Determine the [x, y] coordinate at the center of the cell enclosing the given text.  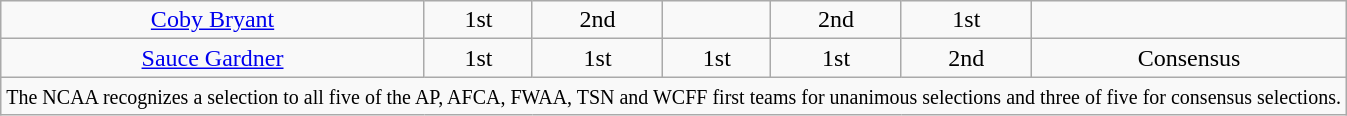
Sauce Gardner [213, 58]
Consensus [1190, 58]
Coby Bryant [213, 20]
